Extract the [x, y] coordinate from the center of the cell holding the provided text.  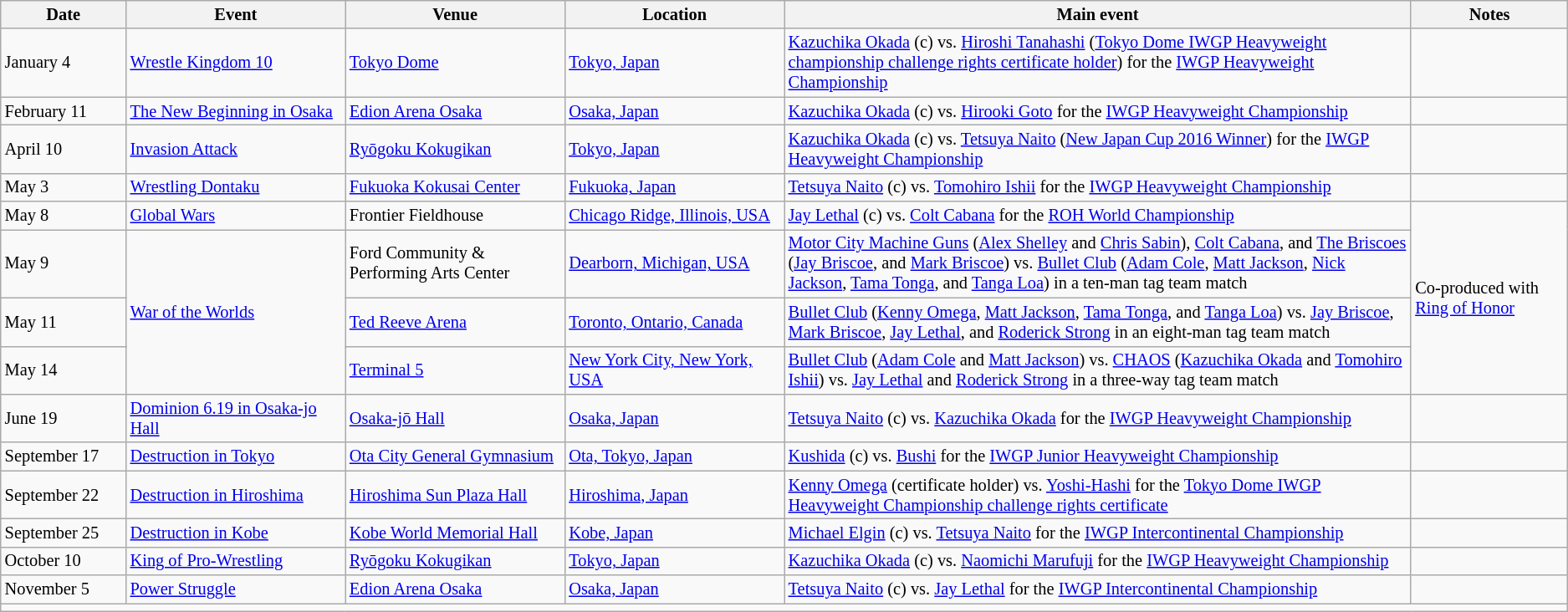
Toronto, Ontario, Canada [674, 322]
Notes [1489, 14]
November 5 [64, 589]
May 8 [64, 216]
The New Beginning in Osaka [236, 111]
Kobe, Japan [674, 533]
Tetsuya Naito (c) vs. Tomohiro Ishii for the IWGP Heavyweight Championship [1098, 187]
Location [674, 14]
Kazuchika Okada (c) vs. Hirooki Goto for the IWGP Heavyweight Championship [1098, 111]
Destruction in Tokyo [236, 456]
Kenny Omega (certificate holder) vs. Yoshi-Hashi for the Tokyo Dome IWGP Heavyweight Championship challenge rights certificate [1098, 495]
May 11 [64, 322]
Event [236, 14]
Terminal 5 [455, 370]
February 11 [64, 111]
Fukuoka Kokusai Center [455, 187]
War of the Worlds [236, 311]
September 17 [64, 456]
Dominion 6.19 in Osaka-jo Hall [236, 418]
Osaka-jō Hall [455, 418]
Tetsuya Naito (c) vs. Jay Lethal for the IWGP Intercontinental Championship [1098, 589]
January 4 [64, 63]
May 14 [64, 370]
Co-produced with Ring of Honor [1489, 298]
Kazuchika Okada (c) vs. Tetsuya Naito (New Japan Cup 2016 Winner) for the IWGP Heavyweight Championship [1098, 149]
Hiroshima, Japan [674, 495]
Ota City General Gymnasium [455, 456]
Dearborn, Michigan, USA [674, 263]
King of Pro-Wrestling [236, 561]
April 10 [64, 149]
Destruction in Kobe [236, 533]
Global Wars [236, 216]
Chicago Ridge, Illinois, USA [674, 216]
October 10 [64, 561]
Power Struggle [236, 589]
Ota, Tokyo, Japan [674, 456]
Ted Reeve Arena [455, 322]
Hiroshima Sun Plaza Hall [455, 495]
Destruction in Hiroshima [236, 495]
June 19 [64, 418]
Date [64, 14]
Frontier Fieldhouse [455, 216]
Kushida (c) vs. Bushi for the IWGP Junior Heavyweight Championship [1098, 456]
Kobe World Memorial Hall [455, 533]
September 25 [64, 533]
Tokyo Dome [455, 63]
Invasion Attack [236, 149]
Kazuchika Okada (c) vs. Naomichi Marufuji for the IWGP Heavyweight Championship [1098, 561]
Ford Community & Performing Arts Center [455, 263]
May 9 [64, 263]
May 3 [64, 187]
Jay Lethal (c) vs. Colt Cabana for the ROH World Championship [1098, 216]
New York City, New York, USA [674, 370]
Fukuoka, Japan [674, 187]
September 22 [64, 495]
Venue [455, 14]
Michael Elgin (c) vs. Tetsuya Naito for the IWGP Intercontinental Championship [1098, 533]
Wrestle Kingdom 10 [236, 63]
Wrestling Dontaku [236, 187]
Main event [1098, 14]
Tetsuya Naito (c) vs. Kazuchika Okada for the IWGP Heavyweight Championship [1098, 418]
